Identify which cell holds the provided text, then report its (X, Y) central coordinate. 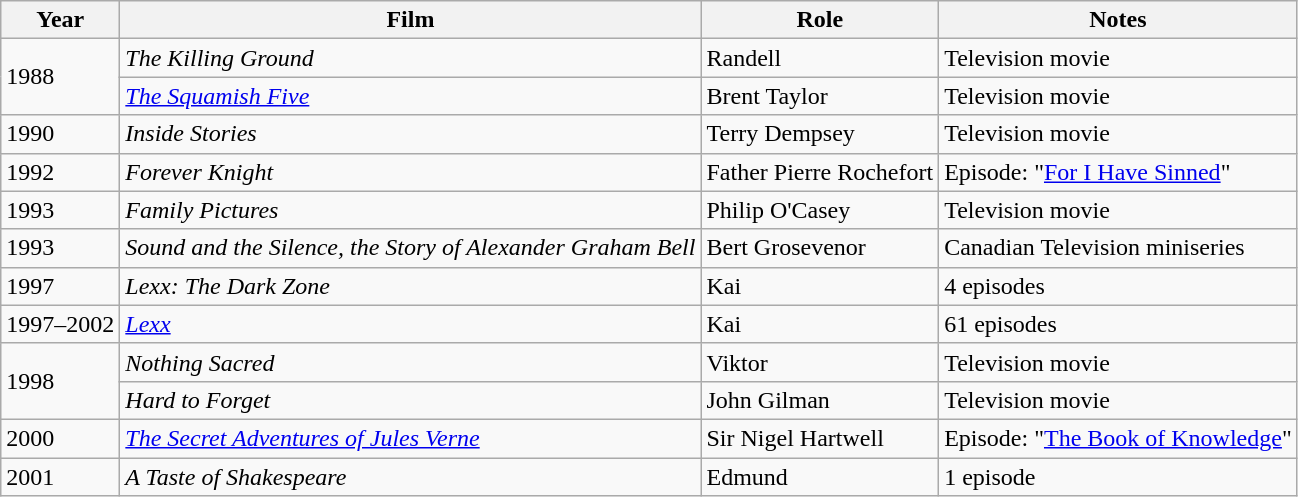
1997–2002 (60, 324)
The Secret Adventures of Jules Verne (410, 438)
Philip O'Casey (820, 210)
Lexx (410, 324)
Inside Stories (410, 134)
1988 (60, 77)
The Squamish Five (410, 96)
1998 (60, 381)
John Gilman (820, 400)
4 episodes (1118, 286)
Viktor (820, 362)
Bert Grosevenor (820, 248)
Edmund (820, 477)
Father Pierre Rochefort (820, 172)
Forever Knight (410, 172)
1990 (60, 134)
Family Pictures (410, 210)
Sound and the Silence, the Story of Alexander Graham Bell (410, 248)
1992 (60, 172)
Terry Dempsey (820, 134)
A Taste of Shakespeare (410, 477)
Sir Nigel Hartwell (820, 438)
1997 (60, 286)
Hard to Forget (410, 400)
2001 (60, 477)
2000 (60, 438)
The Killing Ground (410, 58)
Notes (1118, 20)
Episode: "The Book of Knowledge" (1118, 438)
61 episodes (1118, 324)
Episode: "For I Have Sinned" (1118, 172)
Role (820, 20)
Randell (820, 58)
Film (410, 20)
Nothing Sacred (410, 362)
1 episode (1118, 477)
Brent Taylor (820, 96)
Canadian Television miniseries (1118, 248)
Year (60, 20)
Lexx: The Dark Zone (410, 286)
